Capture the cell that displays the provided text and extract its [X, Y] central coordinate. 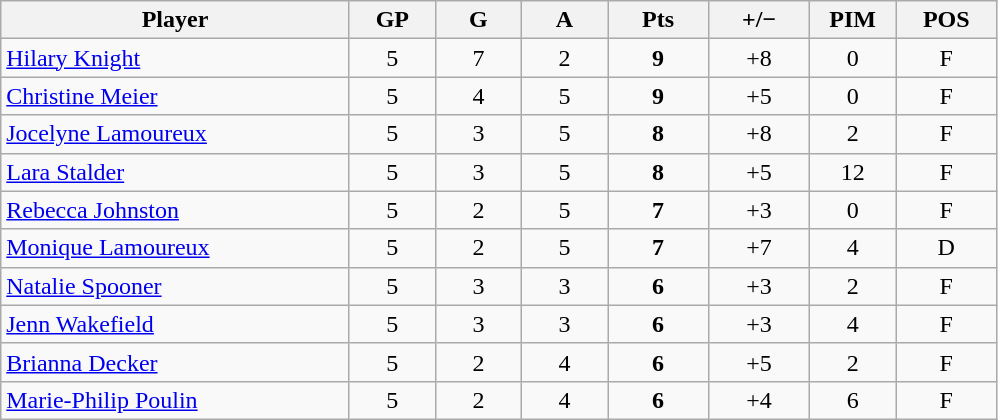
PIM [853, 20]
Hilary Knight [176, 58]
+/− [760, 20]
12 [853, 172]
Jocelyne Lamoureux [176, 134]
+7 [760, 248]
D [946, 248]
Jenn Wakefield [176, 324]
Lara Stalder [176, 172]
+4 [760, 400]
Natalie Spooner [176, 286]
Marie-Philip Poulin [176, 400]
POS [946, 20]
GP [392, 20]
Monique Lamoureux [176, 248]
G [478, 20]
A [564, 20]
Brianna Decker [176, 362]
Pts [658, 20]
Christine Meier [176, 96]
Rebecca Johnston [176, 210]
Player [176, 20]
